Return the (X, Y) coordinate for the center point of the cell that contains the specified text.  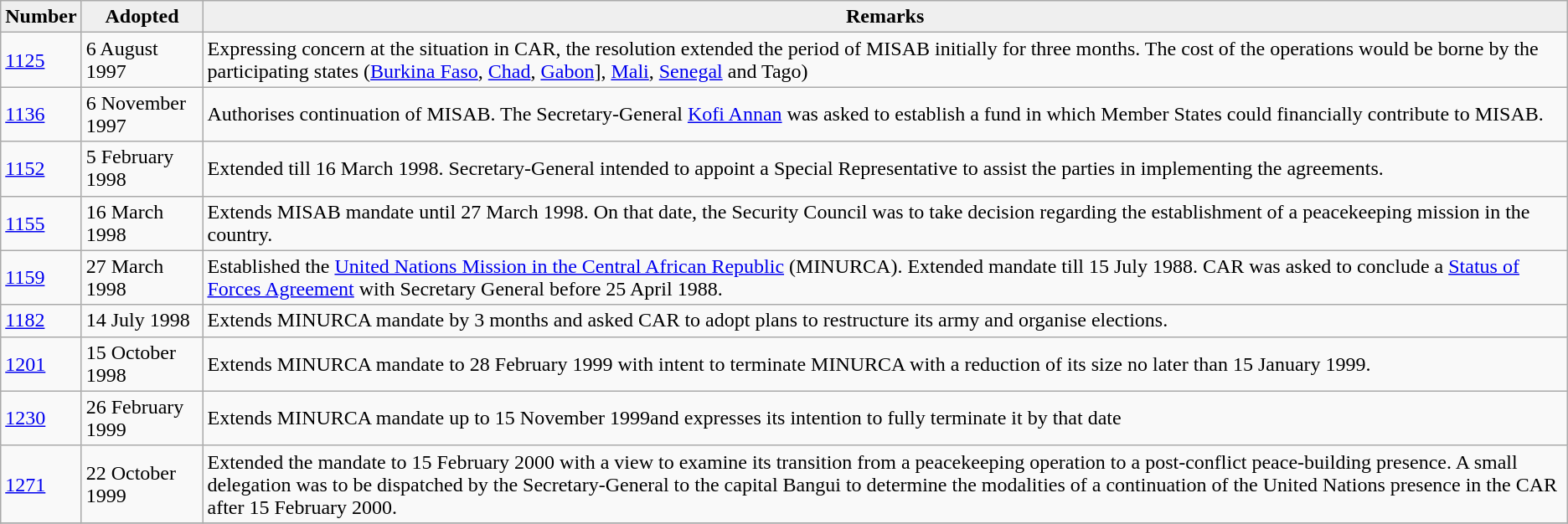
1125 (41, 60)
1136 (41, 114)
5 February 1998 (142, 169)
27 March 1998 (142, 278)
1271 (41, 484)
Extends MINURCA mandate to 28 February 1999 with intent to terminate MINURCA with a reduction of its size no later than 15 January 1999. (885, 363)
Extends MINURCA mandate up to 15 November 1999and expresses its intention to fully terminate it by that date (885, 419)
Number (41, 17)
16 March 1998 (142, 223)
1182 (41, 321)
Adopted (142, 17)
14 July 1998 (142, 321)
1159 (41, 278)
1152 (41, 169)
6 August 1997 (142, 60)
Extended till 16 March 1998. Secretary-General intended to appoint a Special Representative to assist the parties in implementing the agreements. (885, 169)
1155 (41, 223)
1230 (41, 419)
Extends MINURCA mandate by 3 months and asked CAR to adopt plans to restructure its army and organise elections. (885, 321)
15 October 1998 (142, 363)
Remarks (885, 17)
6 November 1997 (142, 114)
26 February 1999 (142, 419)
22 October 1999 (142, 484)
1201 (41, 363)
